Detect which cell encompasses the target text, then output its (x, y) center coordinate. 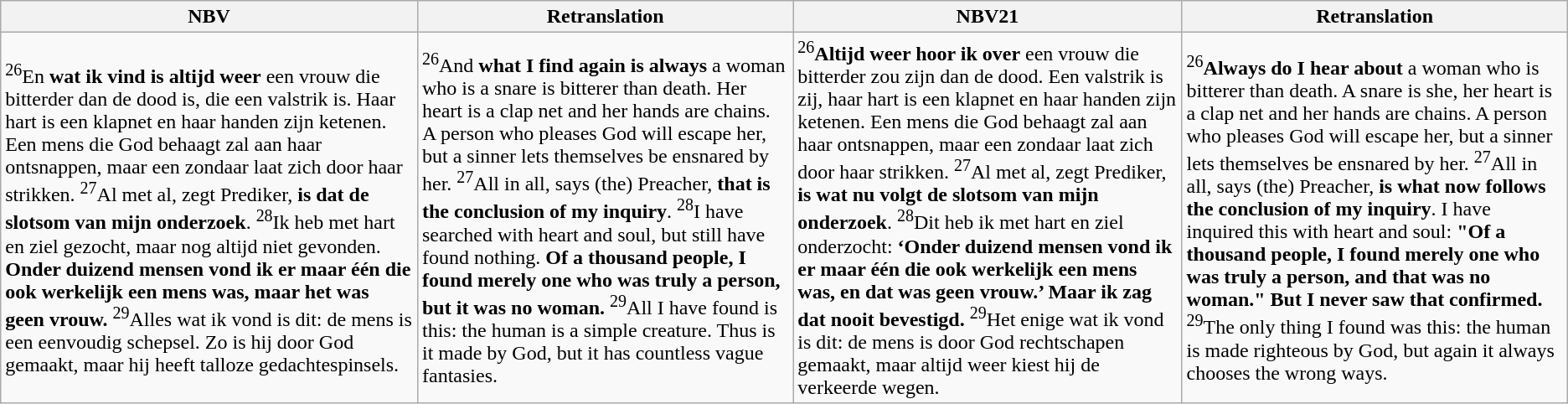
NBV (209, 17)
NBV21 (988, 17)
